Return the [x, y] coordinate for the center point of the cell that contains the specified text.  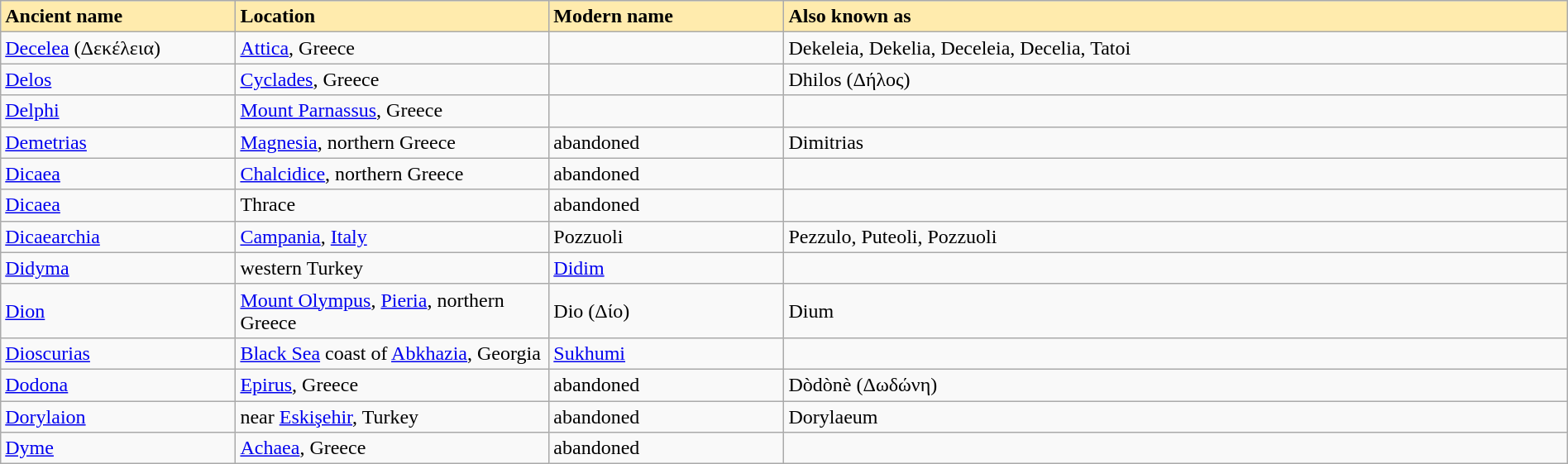
Thrace [392, 205]
Location [392, 17]
Dorylaeum [1176, 416]
Decelea (Δεκέλεια) [118, 48]
Achaea, Greece [392, 448]
Mount Parnassus, Greece [392, 111]
Dhilos (Δήλος) [1176, 79]
Dioscurias [118, 353]
Dicaearchia [118, 237]
Dyme [118, 448]
Dium [1176, 311]
Dimitrias [1176, 142]
Pozzuoli [667, 237]
Epirus, Greece [392, 385]
Dekeleia, Dekelia, Deceleia, Decelia, Tatoi [1176, 48]
Chalcidice, northern Greece [392, 174]
Didyma [118, 268]
Dio (Δίο) [667, 311]
near Eskişehir, Turkey [392, 416]
Black Sea coast of Abkhazia, Georgia [392, 353]
Dòdònè (Δωδώνη) [1176, 385]
Modern name [667, 17]
Pezzulo, Puteoli, Pozzuoli [1176, 237]
Sukhumi [667, 353]
Dorylaion [118, 416]
Delos [118, 79]
Magnesia, northern Greece [392, 142]
Attica, Greece [392, 48]
Ancient name [118, 17]
Demetrias [118, 142]
Mount Olympus, Pieria, northern Greece [392, 311]
Didim [667, 268]
western Turkey [392, 268]
Delphi [118, 111]
Campania, Italy [392, 237]
Also known as [1176, 17]
Cyclades, Greece [392, 79]
Dodona [118, 385]
Dion [118, 311]
